Return (X, Y) of the center of cell containing provided text 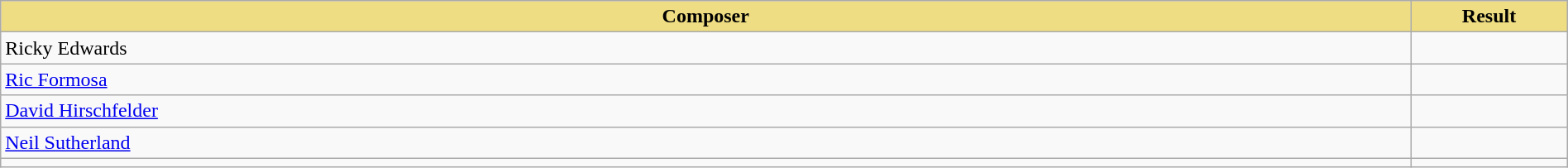
Result (1489, 17)
Ric Formosa (706, 79)
Composer (706, 17)
Neil Sutherland (706, 142)
Ricky Edwards (706, 48)
David Hirschfelder (706, 111)
